Capture the cell that displays the provided text and extract its [X, Y] central coordinate. 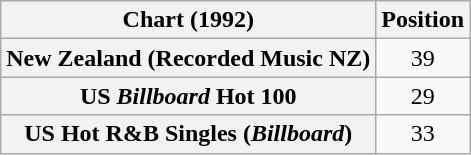
Position [423, 20]
33 [423, 134]
39 [423, 58]
Chart (1992) [188, 20]
29 [423, 96]
New Zealand (Recorded Music NZ) [188, 58]
US Hot R&B Singles (Billboard) [188, 134]
US Billboard Hot 100 [188, 96]
